For the text-containing cell, return its midpoint in [x, y] coordinate format. 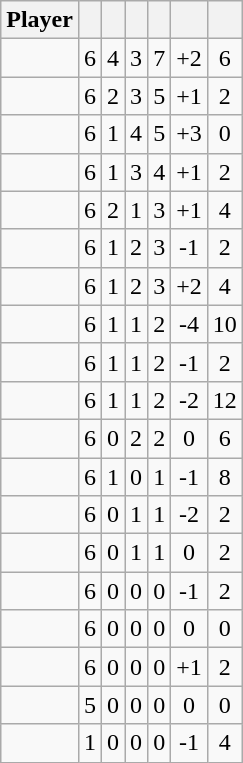
12 [224, 400]
10 [224, 324]
8 [224, 477]
7 [160, 58]
+3 [190, 134]
-4 [190, 324]
Player [40, 20]
